Return the (X, Y) coordinate for the center point of the cell that contains the specified text.  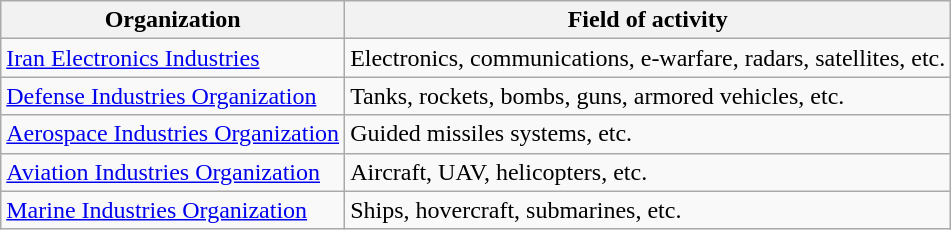
Marine Industries Organization (173, 210)
Iran Electronics Industries (173, 58)
Field of activity (648, 20)
Aircraft, UAV, helicopters, etc. (648, 172)
Electronics, communications, e-warfare, radars, satellites, etc. (648, 58)
Guided missiles systems, etc. (648, 134)
Aerospace Industries Organization (173, 134)
Tanks, rockets, bombs, guns, armored vehicles, etc. (648, 96)
Defense Industries Organization (173, 96)
Organization (173, 20)
Ships, hovercraft, submarines, etc. (648, 210)
Aviation Industries Organization (173, 172)
